Return (x, y) of the center of cell containing provided text 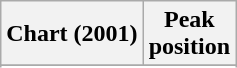
Chart (2001) (72, 34)
Peakposition (189, 34)
